Extract the (X, Y) coordinate from the center of the cell holding the provided text.  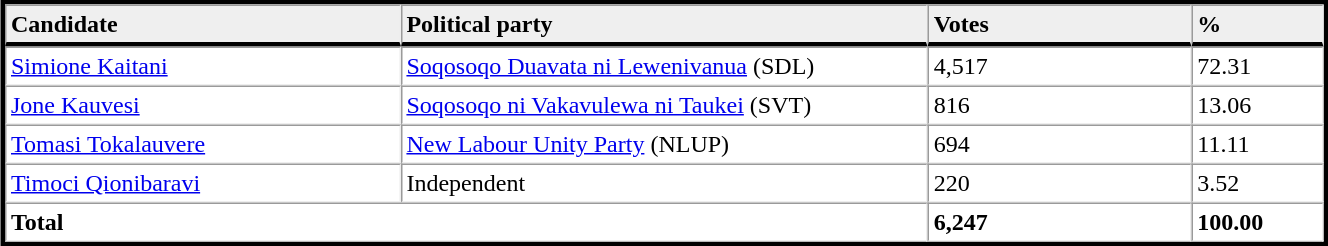
816 (1060, 106)
694 (1060, 144)
6,247 (1060, 222)
% (1257, 25)
New Labour Unity Party (NLUP) (664, 144)
Soqosoqo Duavata ni Lewenivanua (SDL) (664, 66)
11.11 (1257, 144)
Total (466, 222)
Political party (664, 25)
Jone Kauvesi (202, 106)
100.00 (1257, 222)
Independent (664, 184)
220 (1060, 184)
Votes (1060, 25)
Tomasi Tokalauvere (202, 144)
Soqosoqo ni Vakavulewa ni Taukei (SVT) (664, 106)
Timoci Qionibaravi (202, 184)
13.06 (1257, 106)
4,517 (1060, 66)
3.52 (1257, 184)
72.31 (1257, 66)
Simione Kaitani (202, 66)
Candidate (202, 25)
